Provide the [x, y] coordinate of the cell's center where the given text is located.  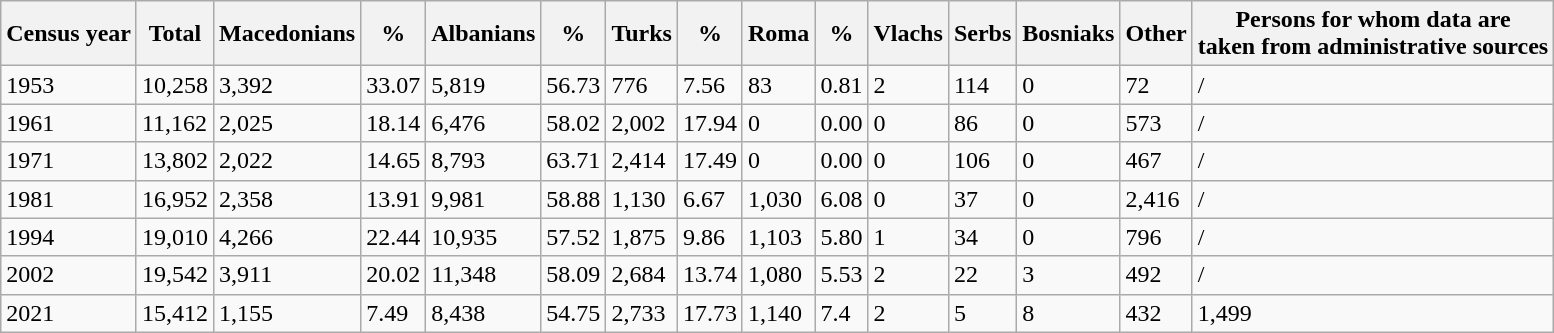
10,935 [484, 237]
114 [982, 85]
5.53 [842, 275]
2,733 [642, 313]
86 [982, 123]
58.88 [574, 199]
8,438 [484, 313]
1,030 [778, 199]
3,911 [288, 275]
15,412 [174, 313]
6,476 [484, 123]
Bosniaks [1068, 34]
0.81 [842, 85]
2021 [69, 313]
467 [1156, 161]
9,981 [484, 199]
Albanians [484, 34]
20.02 [394, 275]
54.75 [574, 313]
1961 [69, 123]
13,802 [174, 161]
Total [174, 34]
1981 [69, 199]
Other [1156, 34]
19,010 [174, 237]
58.09 [574, 275]
6.08 [842, 199]
63.71 [574, 161]
1,080 [778, 275]
11,348 [484, 275]
13.74 [710, 275]
5,819 [484, 85]
6.67 [710, 199]
776 [642, 85]
16,952 [174, 199]
2,002 [642, 123]
7.56 [710, 85]
17.49 [710, 161]
10,258 [174, 85]
22 [982, 275]
13.91 [394, 199]
Macedonians [288, 34]
22.44 [394, 237]
796 [1156, 237]
1,130 [642, 199]
4,266 [288, 237]
432 [1156, 313]
106 [982, 161]
83 [778, 85]
17.94 [710, 123]
37 [982, 199]
1,499 [1372, 313]
1 [908, 237]
1971 [69, 161]
72 [1156, 85]
17.73 [710, 313]
1,140 [778, 313]
58.02 [574, 123]
9.86 [710, 237]
7.4 [842, 313]
Serbs [982, 34]
14.65 [394, 161]
492 [1156, 275]
5 [982, 313]
2,022 [288, 161]
2002 [69, 275]
56.73 [574, 85]
18.14 [394, 123]
2,025 [288, 123]
1,103 [778, 237]
1,875 [642, 237]
34 [982, 237]
11,162 [174, 123]
8,793 [484, 161]
19,542 [174, 275]
Turks [642, 34]
Census year [69, 34]
Vlachs [908, 34]
Roma [778, 34]
1953 [69, 85]
3,392 [288, 85]
1994 [69, 237]
2,684 [642, 275]
573 [1156, 123]
2,416 [1156, 199]
5.80 [842, 237]
2,414 [642, 161]
2,358 [288, 199]
57.52 [574, 237]
3 [1068, 275]
7.49 [394, 313]
1,155 [288, 313]
Persons for whom data aretaken from administrative sources [1372, 34]
8 [1068, 313]
33.07 [394, 85]
